Extract the (x, y) coordinate from the center of the cell holding the provided text.  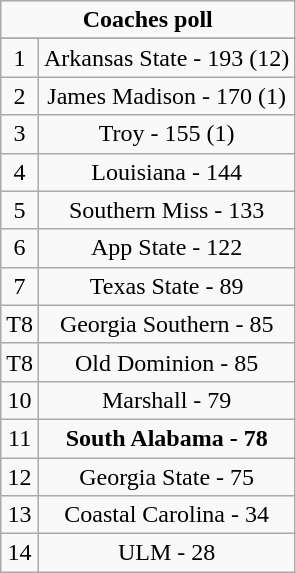
12 (20, 477)
Arkansas State - 193 (12) (166, 58)
14 (20, 553)
10 (20, 400)
7 (20, 286)
South Alabama - 78 (166, 438)
Georgia State - 75 (166, 477)
Marshall - 79 (166, 400)
2 (20, 96)
Texas State - 89 (166, 286)
6 (20, 248)
Georgia Southern - 85 (166, 324)
4 (20, 172)
Troy - 155 (1) (166, 134)
1 (20, 58)
11 (20, 438)
Old Dominion - 85 (166, 362)
5 (20, 210)
13 (20, 515)
James Madison - 170 (1) (166, 96)
Louisiana - 144 (166, 172)
App State - 122 (166, 248)
3 (20, 134)
Southern Miss - 133 (166, 210)
ULM - 28 (166, 553)
Coastal Carolina - 34 (166, 515)
Coaches poll (148, 20)
